Extract the (X, Y) coordinate from the center of the cell holding the provided text.  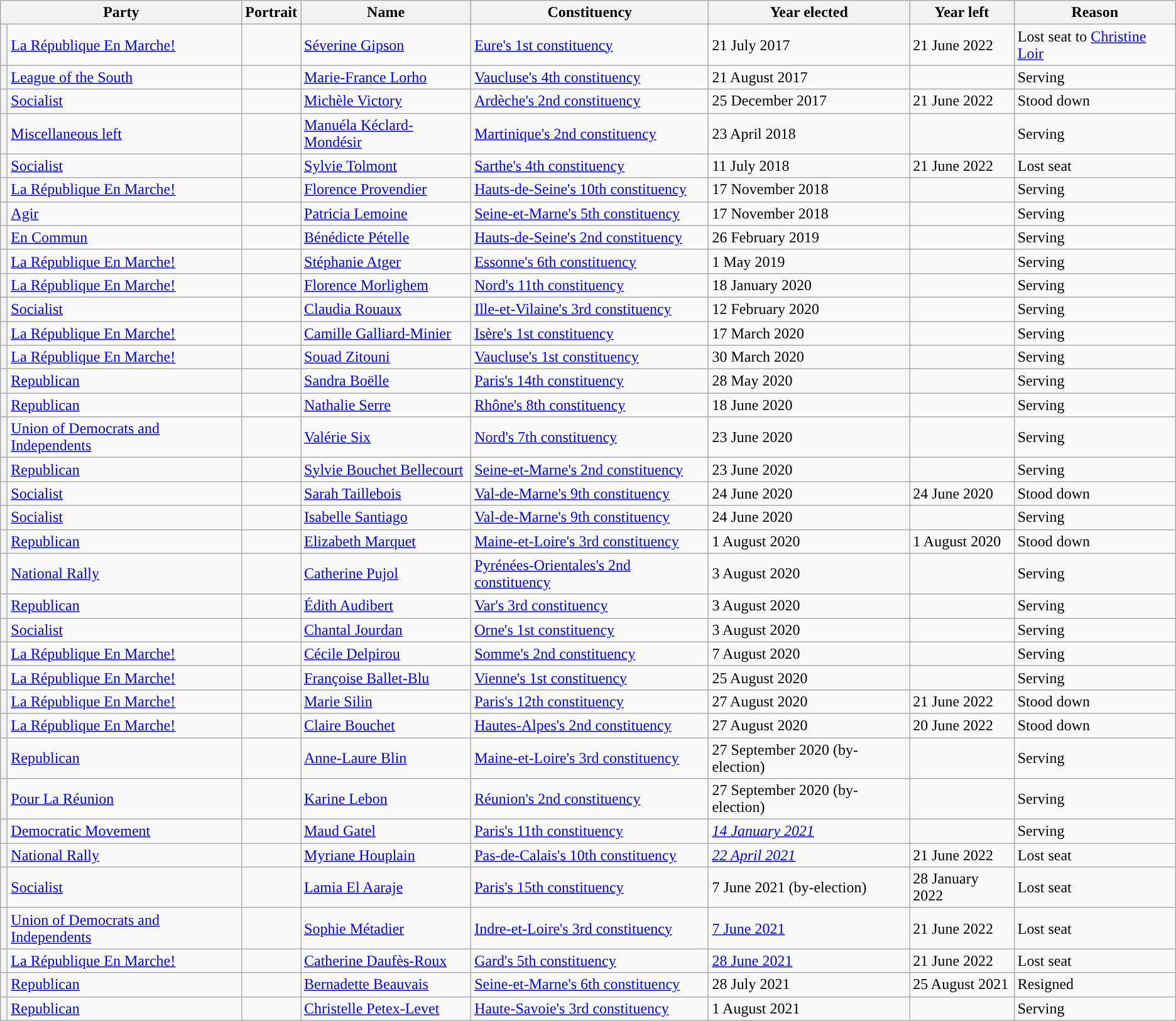
Sophie Métadier (386, 928)
Paris's 12th constituency (590, 701)
Orne's 1st constituency (590, 630)
Pour La Réunion (124, 799)
Bénédicte Pételle (386, 237)
11 July 2018 (809, 166)
Vaucluse's 4th constituency (590, 77)
28 July 2021 (809, 985)
Florence Provendier (386, 190)
26 February 2019 (809, 237)
Maud Gatel (386, 831)
Florence Morlighem (386, 285)
Paris's 14th constituency (590, 381)
28 May 2020 (809, 381)
Somme's 2nd constituency (590, 654)
Camille Galliard-Minier (386, 333)
Constituency (590, 13)
25 August 2021 (962, 985)
Patricia Lemoine (386, 213)
7 June 2021 (809, 928)
Hauts-de-Seine's 10th constituency (590, 190)
25 December 2017 (809, 101)
Name (386, 13)
Paris's 11th constituency (590, 831)
Lamia El Aaraje (386, 888)
Anne-Laure Blin (386, 757)
Year elected (809, 13)
Miscellaneous left (124, 133)
Nathalie Serre (386, 405)
Manuéla Kéclard-Mondésir (386, 133)
Lost seat to Christine Loir (1094, 45)
Haute-Savoie's 3rd constituency (590, 1008)
1 May 2019 (809, 261)
7 August 2020 (809, 654)
Nord's 7th constituency (590, 437)
Pyrénées-Orientales's 2nd constituency (590, 574)
Bernadette Beauvais (386, 985)
Indre-et-Loire's 3rd constituency (590, 928)
Claire Bouchet (386, 725)
Pas-de-Calais's 10th constituency (590, 855)
Myriane Houplain (386, 855)
Marie-France Lorho (386, 77)
22 April 2021 (809, 855)
28 June 2021 (809, 961)
Essonne's 6th constituency (590, 261)
Martinique's 2nd constituency (590, 133)
Year left (962, 13)
Isabelle Santiago (386, 517)
14 January 2021 (809, 831)
Marie Silin (386, 701)
30 March 2020 (809, 357)
Hauts-de-Seine's 2nd constituency (590, 237)
Var's 3rd constituency (590, 606)
Séverine Gipson (386, 45)
7 June 2021 (by-election) (809, 888)
Stéphanie Atger (386, 261)
Vaucluse's 1st constituency (590, 357)
Eure's 1st constituency (590, 45)
Nord's 11th constituency (590, 285)
Elizabeth Marquet (386, 541)
Chantal Jourdan (386, 630)
Sylvie Bouchet Bellecourt (386, 470)
Democratic Movement (124, 831)
Sarah Taillebois (386, 494)
Michèle Victory (386, 101)
12 February 2020 (809, 309)
Seine-et-Marne's 2nd constituency (590, 470)
Reason (1094, 13)
Gard's 5th constituency (590, 961)
21 August 2017 (809, 77)
20 June 2022 (962, 725)
Sarthe's 4th constituency (590, 166)
Édith Audibert (386, 606)
Souad Zitouni (386, 357)
17 March 2020 (809, 333)
Catherine Pujol (386, 574)
Réunion's 2nd constituency (590, 799)
Agir (124, 213)
Party (121, 13)
Resigned (1094, 985)
Sandra Boëlle (386, 381)
Seine-et-Marne's 5th constituency (590, 213)
23 April 2018 (809, 133)
1 August 2021 (809, 1008)
Sylvie Tolmont (386, 166)
Ardèche's 2nd constituency (590, 101)
Karine Lebon (386, 799)
League of the South (124, 77)
28 January 2022 (962, 888)
Portrait (271, 13)
Françoise Ballet-Blu (386, 678)
25 August 2020 (809, 678)
Christelle Petex-Levet (386, 1008)
Valérie Six (386, 437)
En Commun (124, 237)
Paris's 15th constituency (590, 888)
Catherine Daufès-Roux (386, 961)
Cécile Delpirou (386, 654)
Seine-et-Marne's 6th constituency (590, 985)
Hautes-Alpes's 2nd constituency (590, 725)
Ille-et-Vilaine's 3rd constituency (590, 309)
Claudia Rouaux (386, 309)
Vienne's 1st constituency (590, 678)
18 June 2020 (809, 405)
18 January 2020 (809, 285)
21 July 2017 (809, 45)
Isère's 1st constituency (590, 333)
Rhône's 8th constituency (590, 405)
